Detect which cell encompasses the target text, then output its (x, y) center coordinate. 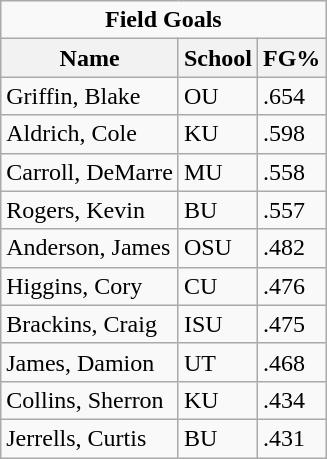
Anderson, James (90, 248)
.468 (291, 362)
.557 (291, 210)
Brackins, Craig (90, 324)
Higgins, Cory (90, 286)
School (218, 58)
OU (218, 96)
.434 (291, 400)
James, Damion (90, 362)
.475 (291, 324)
.431 (291, 438)
UT (218, 362)
.598 (291, 134)
Jerrells, Curtis (90, 438)
Field Goals (164, 20)
Name (90, 58)
ISU (218, 324)
.558 (291, 172)
MU (218, 172)
Carroll, DeMarre (90, 172)
OSU (218, 248)
FG% (291, 58)
.482 (291, 248)
.476 (291, 286)
CU (218, 286)
Aldrich, Cole (90, 134)
.654 (291, 96)
Rogers, Kevin (90, 210)
Collins, Sherron (90, 400)
Griffin, Blake (90, 96)
